Extract the (X, Y) coordinate from the center of the cell holding the provided text.  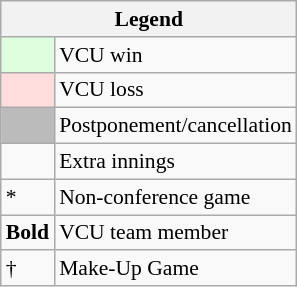
* (28, 197)
Extra innings (176, 162)
Make-Up Game (176, 269)
VCU win (176, 55)
VCU team member (176, 233)
Legend (149, 19)
† (28, 269)
VCU loss (176, 90)
Postponement/cancellation (176, 126)
Bold (28, 233)
Non-conference game (176, 197)
